Return the (x, y) coordinate for the center point of the cell that contains the specified text.  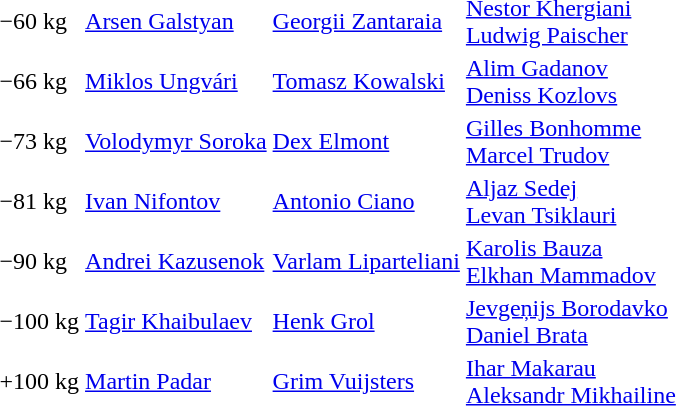
Andrei Kazusenok (176, 262)
Volodymyr Soroka (176, 142)
Antonio Ciano (366, 202)
Dex Elmont (366, 142)
Ivan Nifontov (176, 202)
Varlam Liparteliani (366, 262)
Tomasz Kowalski (366, 82)
Henk Grol (366, 322)
Tagir Khaibulaev (176, 322)
Miklos Ungvári (176, 82)
